Scan for the cell matching the given text and deliver its [X, Y] coordinate at center. 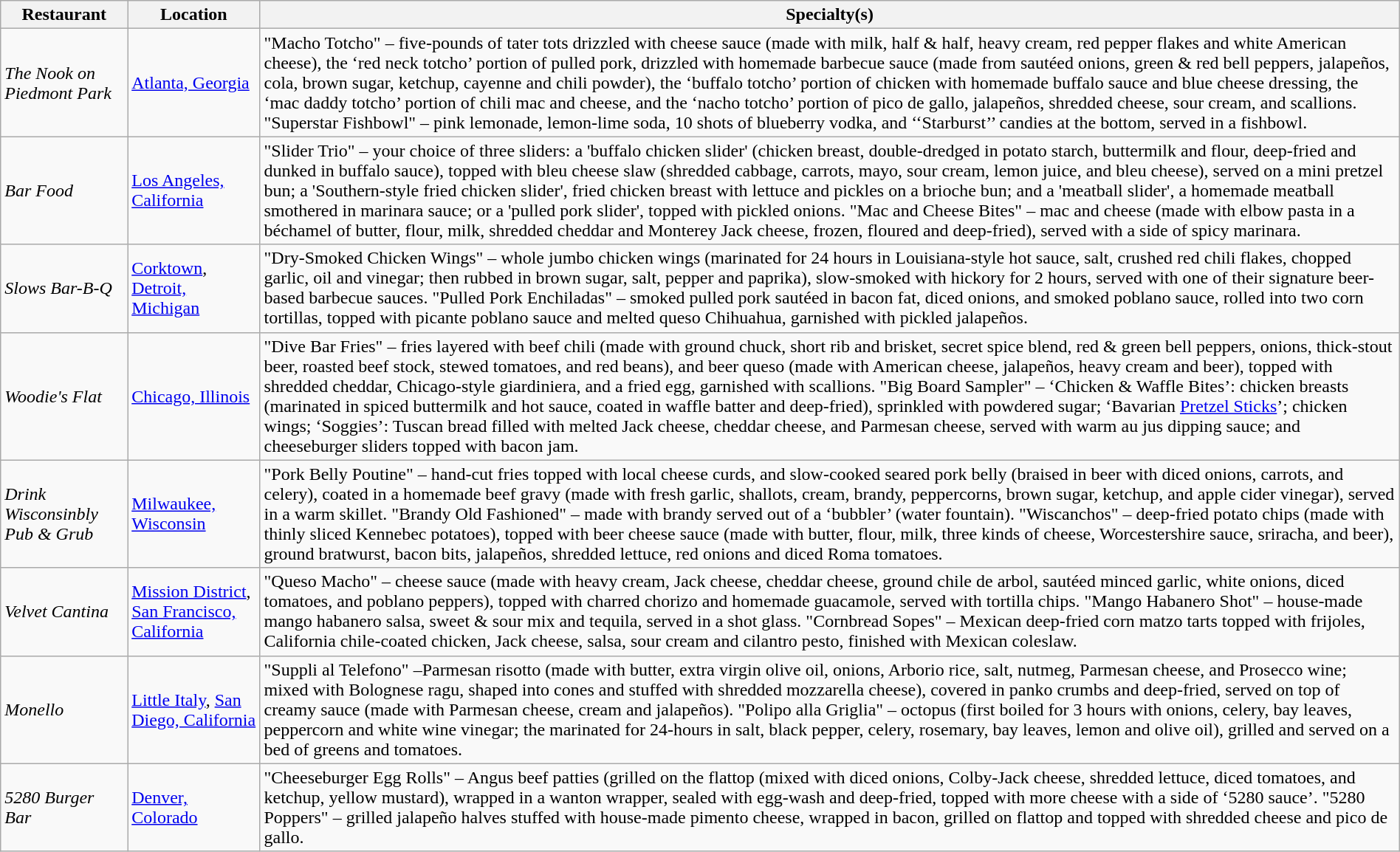
Little Italy, San Diego, California [193, 710]
Denver, Colorado [193, 808]
Monello [64, 710]
Corktown, Detroit, Michigan [193, 288]
Atlanta, Georgia [193, 83]
Specialty(s) [830, 15]
Restaurant [64, 15]
Los Angeles, California [193, 190]
The Nook on Piedmont Park [64, 83]
Location [193, 15]
Milwaukee, Wisconsin [193, 514]
Velvet Cantina [64, 611]
5280 Burger Bar [64, 808]
Drink Wisconsinbly Pub & Grub [64, 514]
Slows Bar-B-Q [64, 288]
Bar Food [64, 190]
Chicago, Illinois [193, 396]
Woodie's Flat [64, 396]
Mission District, San Francisco, California [193, 611]
